Capture the cell that displays the provided text and extract its [X, Y] central coordinate. 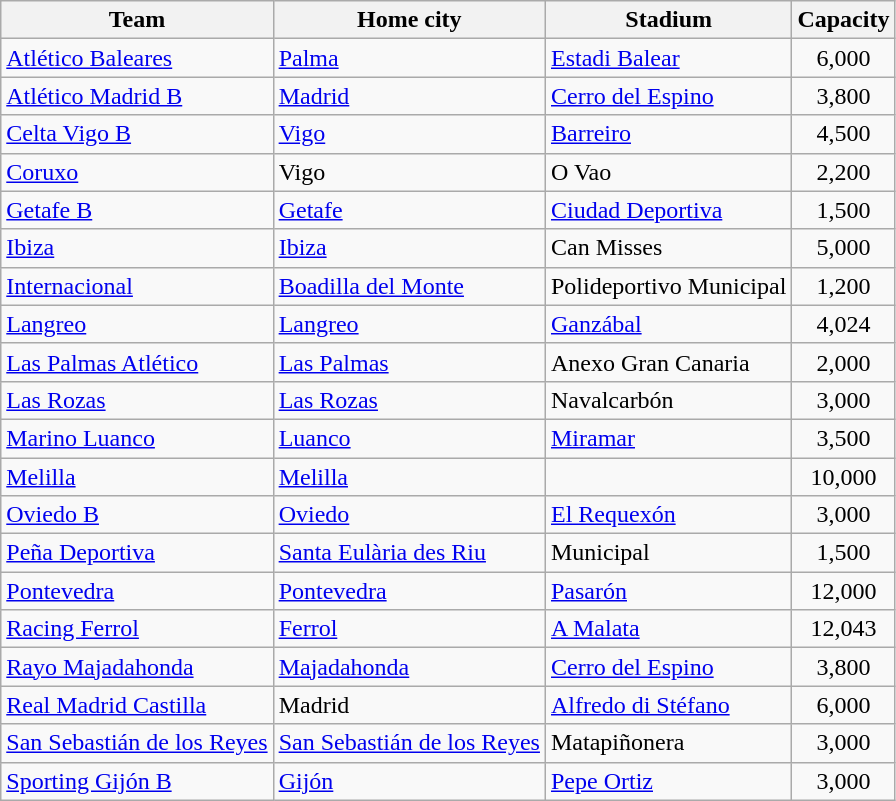
Racing Ferrol [137, 629]
12,000 [844, 591]
Getafe B [137, 210]
Oviedo B [137, 515]
Ferrol [409, 629]
Miramar [668, 438]
Internacional [137, 286]
Team [137, 20]
Stadium [668, 20]
2,000 [844, 362]
Matapiñonera [668, 743]
Celta Vigo B [137, 134]
Getafe [409, 210]
2,200 [844, 172]
O Vao [668, 172]
Can Misses [668, 248]
Atlético Baleares [137, 58]
1,200 [844, 286]
Home city [409, 20]
Las Palmas [409, 362]
Capacity [844, 20]
Sporting Gijón B [137, 781]
10,000 [844, 477]
Oviedo [409, 515]
Las Palmas Atlético [137, 362]
Palma [409, 58]
Luanco [409, 438]
Pasarón [668, 591]
Peña Deportiva [137, 553]
Anexo Gran Canaria [668, 362]
Atlético Madrid B [137, 96]
Ganzábal [668, 324]
Barreiro [668, 134]
Ciudad Deportiva [668, 210]
Santa Eulària des Riu [409, 553]
5,000 [844, 248]
3,500 [844, 438]
Alfredo di Stéfano [668, 705]
Estadi Balear [668, 58]
Gijón [409, 781]
4,500 [844, 134]
Navalcarbón [668, 400]
A Malata [668, 629]
12,043 [844, 629]
Majadahonda [409, 667]
Polideportivo Municipal [668, 286]
Real Madrid Castilla [137, 705]
4,024 [844, 324]
Coruxo [137, 172]
Rayo Majadahonda [137, 667]
Boadilla del Monte [409, 286]
El Requexón [668, 515]
Marino Luanco [137, 438]
Municipal [668, 553]
Pepe Ortiz [668, 781]
